Scan for the cell matching the given text and deliver its (x, y) coordinate at center. 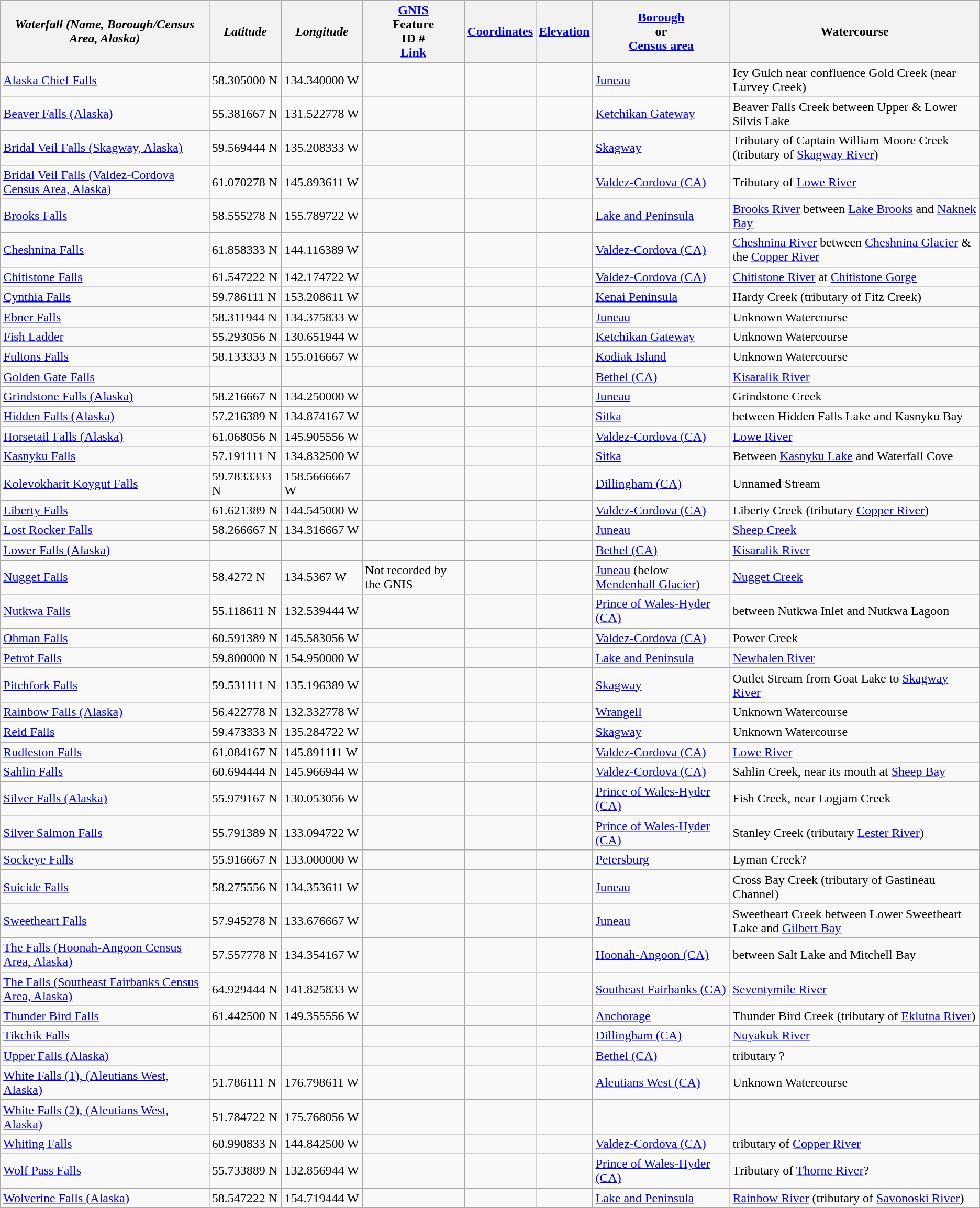
between Hidden Falls Lake and Kasnyku Bay (854, 417)
142.174722 W (322, 277)
155.789722 W (322, 216)
Grindstone Creek (854, 397)
134.316667 W (322, 530)
Sweetheart Falls (105, 921)
Whiting Falls (105, 1144)
Not recorded by the GNIS (414, 577)
135.196389 W (322, 685)
BoroughorCensus area (661, 31)
64.929444 N (245, 989)
tributary of Copper River (854, 1144)
55.979167 N (245, 799)
134.832500 W (322, 456)
Lower Falls (Alaska) (105, 550)
Coordinates (500, 31)
Liberty Falls (105, 510)
Grindstone Falls (Alaska) (105, 397)
58.275556 N (245, 887)
Tikchik Falls (105, 1036)
61.068056 N (245, 437)
60.591389 N (245, 638)
Suicide Falls (105, 887)
Cynthia Falls (105, 297)
61.070278 N (245, 182)
Silver Falls (Alaska) (105, 799)
57.216389 N (245, 417)
144.116389 W (322, 250)
Rainbow Falls (Alaska) (105, 712)
135.284722 W (322, 732)
Kolevokharit Koygut Falls (105, 484)
between Salt Lake and Mitchell Bay (854, 955)
55.381667 N (245, 114)
57.557778 N (245, 955)
58.133333 N (245, 356)
Stanley Creek (tributary Lester River) (854, 833)
133.094722 W (322, 833)
134.354167 W (322, 955)
Kasnyku Falls (105, 456)
Wolverine Falls (Alaska) (105, 1198)
Between Kasnyku Lake and Waterfall Cove (854, 456)
61.084167 N (245, 752)
Brooks River between Lake Brooks and Naknek Bay (854, 216)
Upper Falls (Alaska) (105, 1056)
Fish Ladder (105, 337)
Sahlin Creek, near its mouth at Sheep Bay (854, 772)
Alaska Chief Falls (105, 80)
130.053056 W (322, 799)
The Falls (Hoonah-Angoon Census Area, Alaska) (105, 955)
145.905556 W (322, 437)
61.547222 N (245, 277)
Icy Gulch near confluence Gold Creek (near Lurvey Creek) (854, 80)
59.569444 N (245, 148)
144.545000 W (322, 510)
Unnamed Stream (854, 484)
Beaver Falls (Alaska) (105, 114)
132.539444 W (322, 611)
60.694444 N (245, 772)
58.547222 N (245, 1198)
149.355556 W (322, 1016)
Pitchfork Falls (105, 685)
59.7833333 N (245, 484)
175.768056 W (322, 1117)
59.800000 N (245, 658)
Beaver Falls Creek between Upper & Lower Silvis Lake (854, 114)
Sweetheart Creek between Lower Sweetheart Lake and Gilbert Bay (854, 921)
Golden Gate Falls (105, 376)
55.118611 N (245, 611)
The Falls (Southeast Fairbanks Census Area, Alaska) (105, 989)
Ohman Falls (105, 638)
132.856944 W (322, 1170)
Aleutians West (CA) (661, 1082)
Southeast Fairbanks (CA) (661, 989)
Hidden Falls (Alaska) (105, 417)
134.5367 W (322, 577)
133.676667 W (322, 921)
Wolf Pass Falls (105, 1170)
60.990833 N (245, 1144)
Ebner Falls (105, 317)
White Falls (2), (Aleutians West, Alaska) (105, 1117)
Petersburg (661, 860)
58.216667 N (245, 397)
Lyman Creek? (854, 860)
58.305000 N (245, 80)
55.733889 N (245, 1170)
58.311944 N (245, 317)
61.621389 N (245, 510)
Anchorage (661, 1016)
155.016667 W (322, 356)
145.891111 W (322, 752)
Fish Creek, near Logjam Creek (854, 799)
Hoonah-Angoon (CA) (661, 955)
55.916667 N (245, 860)
Kenai Peninsula (661, 297)
145.583056 W (322, 638)
154.719444 W (322, 1198)
Latitude (245, 31)
Nugget Creek (854, 577)
Bridal Veil Falls (Skagway, Alaska) (105, 148)
61.858333 N (245, 250)
Wrangell (661, 712)
141.825833 W (322, 989)
Thunder Bird Creek (tributary of Eklutna River) (854, 1016)
51.784722 N (245, 1117)
Newhalen River (854, 658)
Chitistone Falls (105, 277)
Silver Salmon Falls (105, 833)
58.4272 N (245, 577)
Nutkwa Falls (105, 611)
51.786111 N (245, 1082)
135.208333 W (322, 148)
Power Creek (854, 638)
Petrof Falls (105, 658)
130.651944 W (322, 337)
Nugget Falls (105, 577)
57.945278 N (245, 921)
58.555278 N (245, 216)
Cross Bay Creek (tributary of Gastineau Channel) (854, 887)
Nuyakuk River (854, 1036)
134.375833 W (322, 317)
Cheshnina River between Cheshnina Glacier & the Copper River (854, 250)
Juneau (below Mendenhall Glacier) (661, 577)
Thunder Bird Falls (105, 1016)
61.442500 N (245, 1016)
158.5666667 W (322, 484)
Sheep Creek (854, 530)
GNISFeatureID #Link (414, 31)
153.208611 W (322, 297)
Chitistone River at Chitistone Gorge (854, 277)
55.791389 N (245, 833)
55.293056 N (245, 337)
Tributary of Thorne River? (854, 1170)
Cheshnina Falls (105, 250)
Sahlin Falls (105, 772)
145.966944 W (322, 772)
133.000000 W (322, 860)
White Falls (1), (Aleutians West, Alaska) (105, 1082)
Elevation (564, 31)
Reid Falls (105, 732)
Rainbow River (tributary of Savonoski River) (854, 1198)
134.353611 W (322, 887)
56.422778 N (245, 712)
Sockeye Falls (105, 860)
Watercourse (854, 31)
Waterfall (Name, Borough/Census Area, Alaska) (105, 31)
Liberty Creek (tributary Copper River) (854, 510)
Brooks Falls (105, 216)
Kodiak Island (661, 356)
176.798611 W (322, 1082)
144.842500 W (322, 1144)
134.340000 W (322, 80)
134.250000 W (322, 397)
Rudleston Falls (105, 752)
59.473333 N (245, 732)
59.786111 N (245, 297)
Hardy Creek (tributary of Fitz Creek) (854, 297)
Outlet Stream from Goat Lake to Skagway River (854, 685)
132.332778 W (322, 712)
131.522778 W (322, 114)
57.191111 N (245, 456)
Tributary of Captain William Moore Creek (tributary of Skagway River) (854, 148)
59.531111 N (245, 685)
145.893611 W (322, 182)
Lost Rocker Falls (105, 530)
Bridal Veil Falls (Valdez-Cordova Census Area, Alaska) (105, 182)
Seventymile River (854, 989)
between Nutkwa Inlet and Nutkwa Lagoon (854, 611)
Longitude (322, 31)
154.950000 W (322, 658)
58.266667 N (245, 530)
tributary ? (854, 1056)
Tributary of Lowe River (854, 182)
Fultons Falls (105, 356)
134.874167 W (322, 417)
Horsetail Falls (Alaska) (105, 437)
